For the text-containing cell, return its midpoint in [x, y] coordinate format. 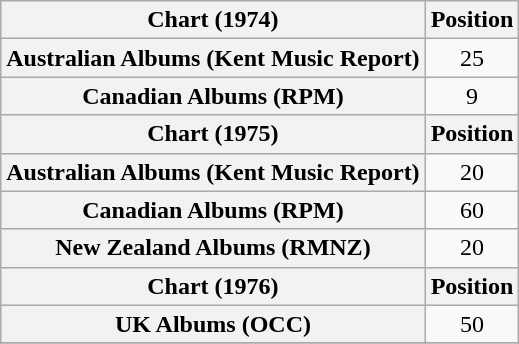
Chart (1974) [213, 20]
60 [472, 210]
9 [472, 96]
New Zealand Albums (RMNZ) [213, 248]
25 [472, 58]
Chart (1976) [213, 286]
Chart (1975) [213, 134]
50 [472, 324]
UK Albums (OCC) [213, 324]
